For the text-containing cell, return its midpoint in (X, Y) coordinate format. 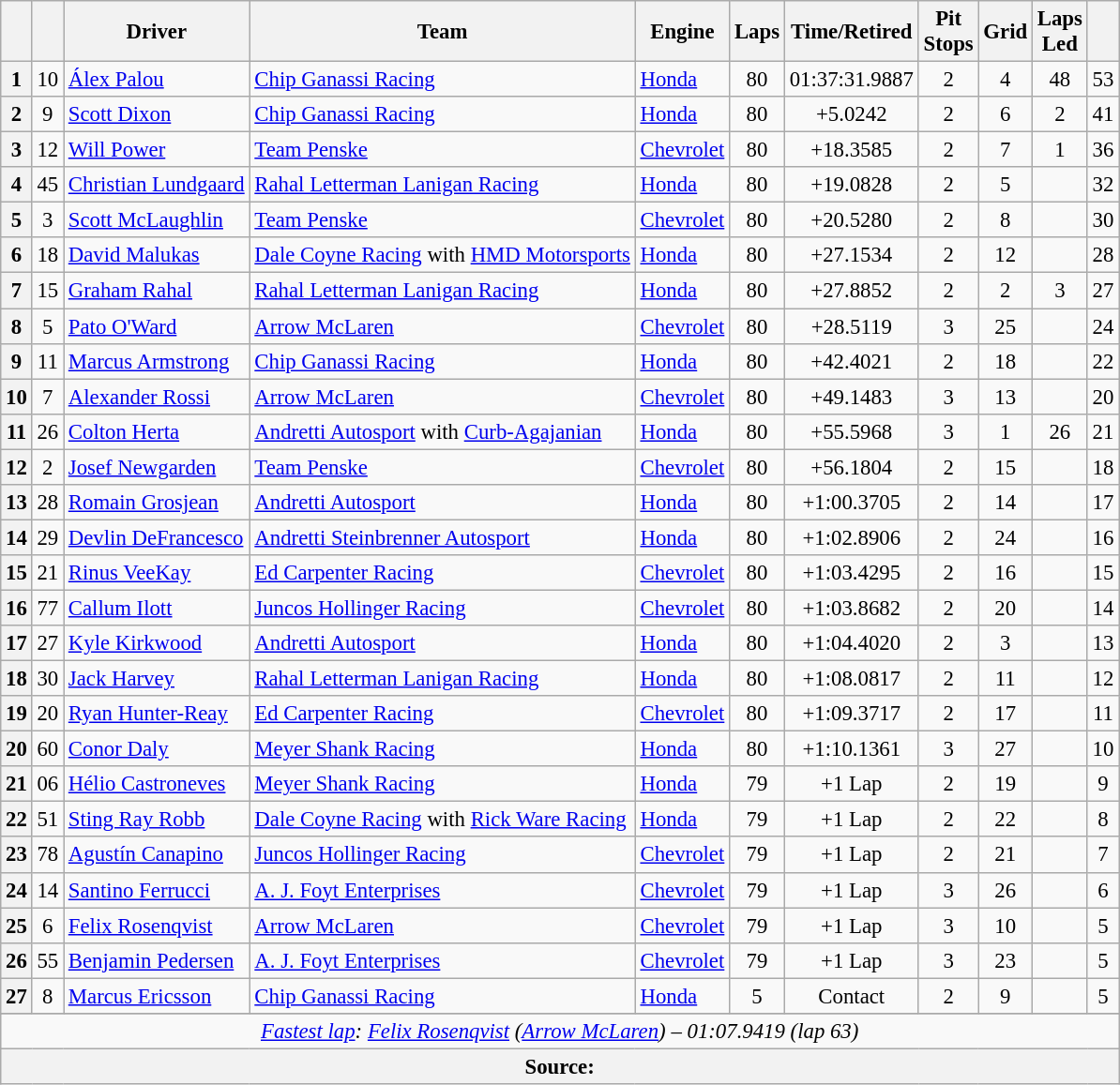
01:37:31.9887 (852, 80)
Ryan Hunter-Reay (158, 714)
+1:10.1361 (852, 749)
Graham Rahal (158, 291)
Alexander Rossi (158, 397)
David Malukas (158, 256)
Andretti Steinbrenner Autosport (443, 537)
78 (47, 855)
Scott McLaughlin (158, 220)
Romain Grosjean (158, 503)
Team (443, 32)
Will Power (158, 150)
Christian Lundgaard (158, 185)
+1:02.8906 (852, 537)
Marcus Armstrong (158, 361)
60 (47, 749)
Pato O'Ward (158, 326)
Josef Newgarden (158, 467)
Callum Ilott (158, 608)
+42.4021 (852, 361)
29 (47, 537)
Agustín Canapino (158, 855)
+18.3585 (852, 150)
77 (47, 608)
Sting Ray Robb (158, 820)
Jack Harvey (158, 679)
+28.5119 (852, 326)
Engine (682, 32)
+5.0242 (852, 114)
45 (47, 185)
+1:03.8682 (852, 608)
Fastest lap: Felix Rosenqvist (Arrow McLaren) – 01:07.9419 (lap 63) (560, 1032)
Time/Retired (852, 32)
+56.1804 (852, 467)
+1:09.3717 (852, 714)
LapsLed (1060, 32)
53 (1103, 80)
36 (1103, 150)
48 (1060, 80)
+1:04.4020 (852, 643)
Laps (758, 32)
Colton Herta (158, 431)
+27.1534 (852, 256)
41 (1103, 114)
55 (47, 960)
Felix Rosenqvist (158, 926)
Dale Coyne Racing with Rick Ware Racing (443, 820)
32 (1103, 185)
Devlin DeFrancesco (158, 537)
Santino Ferrucci (158, 890)
+1:03.4295 (852, 573)
Grid (1006, 32)
Rinus VeeKay (158, 573)
51 (47, 820)
+1:00.3705 (852, 503)
+27.8852 (852, 291)
+1:08.0817 (852, 679)
Conor Daly (158, 749)
Álex Palou (158, 80)
Scott Dixon (158, 114)
Andretti Autosport with Curb-Agajanian (443, 431)
PitStops (948, 32)
+19.0828 (852, 185)
Benjamin Pedersen (158, 960)
06 (47, 784)
+20.5280 (852, 220)
Marcus Ericsson (158, 996)
+55.5968 (852, 431)
Hélio Castroneves (158, 784)
Source: (560, 1066)
Driver (158, 32)
Dale Coyne Racing with HMD Motorsports (443, 256)
Contact (852, 996)
+49.1483 (852, 397)
Kyle Kirkwood (158, 643)
